Return the [x, y] coordinate for the center point of the cell that contains the specified text.  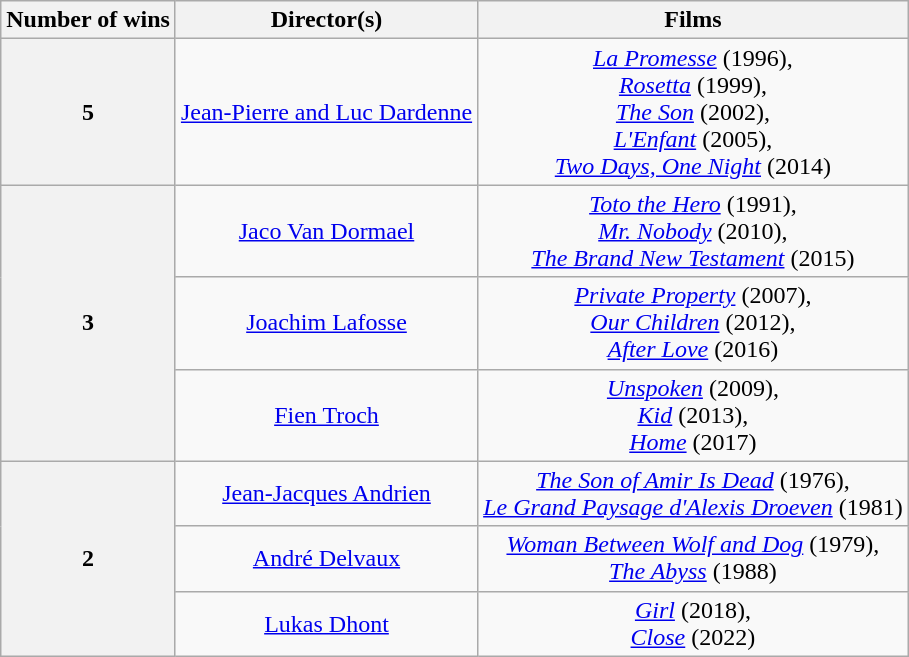
Director(s) [326, 20]
2 [88, 558]
Woman Between Wolf and Dog (1979),The Abyss (1988) [694, 558]
André Delvaux [326, 558]
La Promesse (1996),Rosetta (1999),The Son (2002),L'Enfant (2005),Two Days, One Night (2014) [694, 112]
Jean-Jacques Andrien [326, 494]
Joachim Lafosse [326, 323]
Girl (2018),Close (2022) [694, 624]
The Son of Amir Is Dead (1976),Le Grand Paysage d'Alexis Droeven (1981) [694, 494]
5 [88, 112]
Unspoken (2009),Kid (2013),Home (2017) [694, 415]
Jaco Van Dormael [326, 231]
Jean-Pierre and Luc Dardenne [326, 112]
Number of wins [88, 20]
Fien Troch [326, 415]
Films [694, 20]
3 [88, 323]
Toto the Hero (1991),Mr. Nobody (2010),The Brand New Testament (2015) [694, 231]
Lukas Dhont [326, 624]
Private Property (2007),Our Children (2012),After Love (2016) [694, 323]
